Return the [X, Y] coordinate for the center point of the cell that contains the specified text.  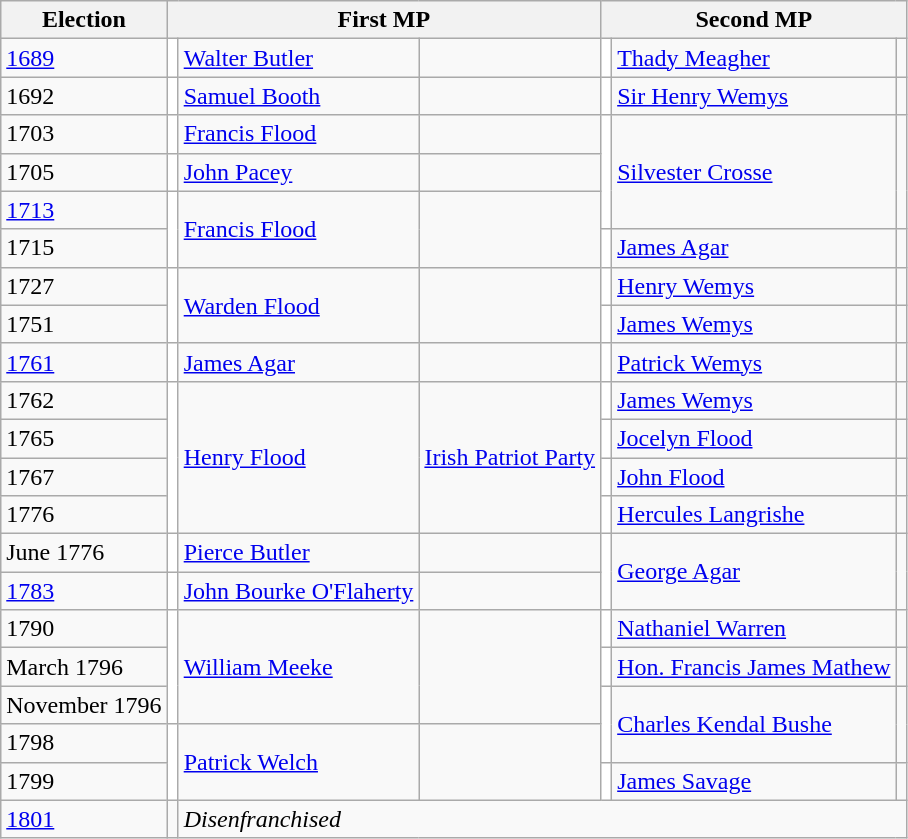
Patrick Wemys [754, 362]
Henry Wemys [754, 286]
Irish Patriot Party [510, 457]
Pierce Butler [298, 553]
1761 [84, 362]
Warden Flood [298, 305]
1767 [84, 477]
1790 [84, 629]
Election [84, 20]
March 1796 [84, 667]
1703 [84, 134]
James Savage [754, 781]
1715 [84, 248]
1692 [84, 96]
Nathaniel Warren [754, 629]
Hercules Langrishe [754, 515]
1762 [84, 400]
Second MP [754, 20]
1689 [84, 58]
Sir Henry Wemys [754, 96]
Disenfranchised [542, 819]
John Flood [754, 477]
Walter Butler [298, 58]
Hon. Francis James Mathew [754, 667]
1799 [84, 781]
1727 [84, 286]
1801 [84, 819]
1751 [84, 324]
1798 [84, 743]
June 1776 [84, 553]
1776 [84, 515]
John Pacey [298, 172]
William Meeke [298, 667]
John Bourke O'Flaherty [298, 591]
1765 [84, 438]
1783 [84, 591]
Thady Meagher [754, 58]
Silvester Crosse [754, 172]
Jocelyn Flood [754, 438]
George Agar [754, 572]
1705 [84, 172]
First MP [384, 20]
November 1796 [84, 705]
Patrick Welch [298, 762]
1713 [84, 210]
Henry Flood [298, 457]
Samuel Booth [298, 96]
Charles Kendal Bushe [754, 724]
